Determine the [X, Y] coordinate at the center of the cell enclosing the given text.  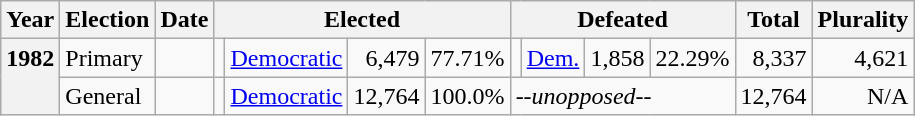
Primary [108, 58]
1,858 [618, 58]
100.0% [468, 96]
Plurality [863, 20]
N/A [863, 96]
6,479 [386, 58]
Dem. [553, 58]
Elected [362, 20]
--unopposed-- [622, 96]
4,621 [863, 58]
77.71% [468, 58]
Total [774, 20]
Date [184, 20]
Year [30, 20]
Election [108, 20]
General [108, 96]
22.29% [692, 58]
1982 [30, 77]
8,337 [774, 58]
Defeated [622, 20]
